Pinpoint the cell where the given text exists, returning its [x, y] midpoint coordinate. 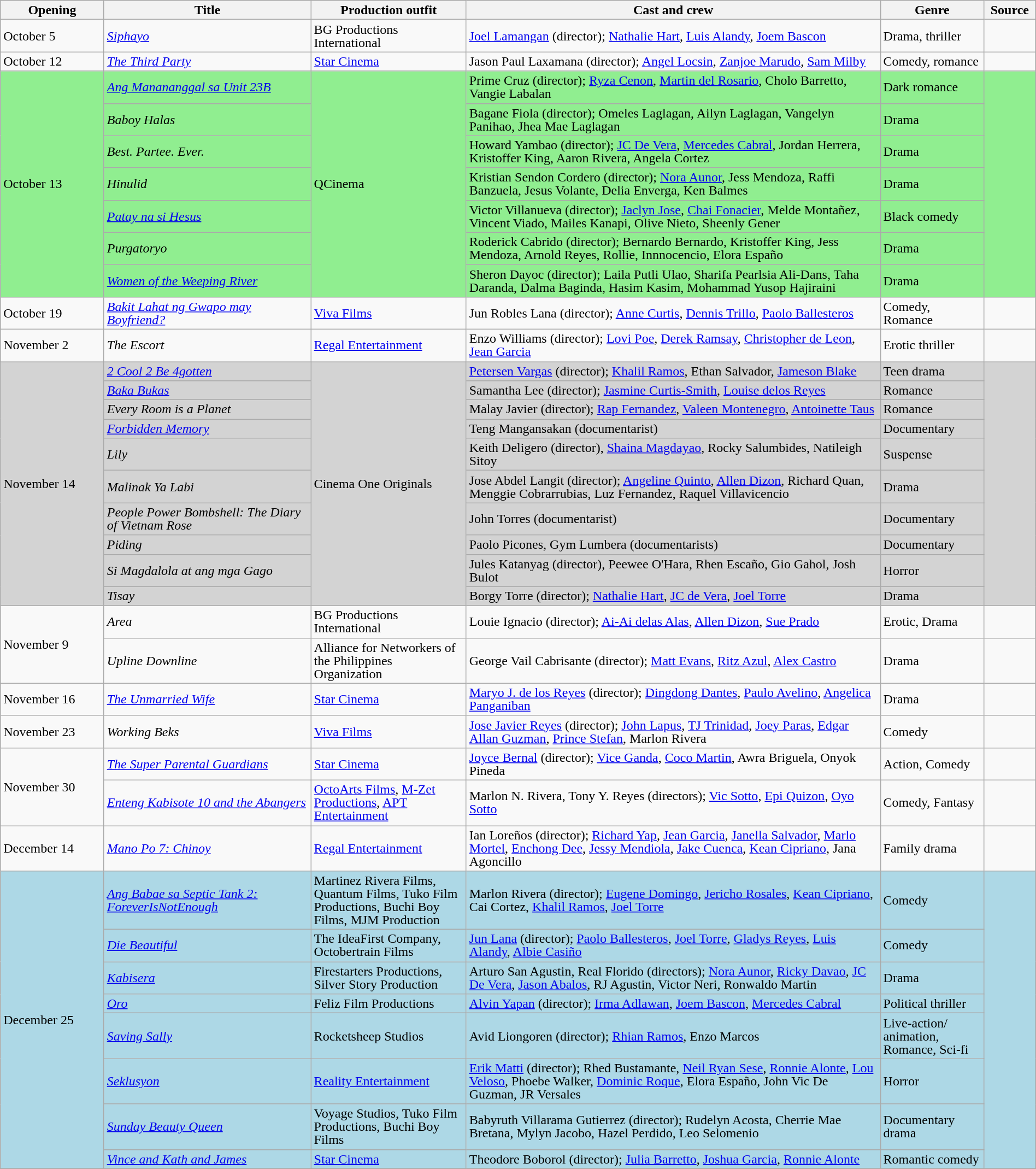
Comedy, Romance [932, 313]
Black comedy [932, 216]
Every Room is a Planet [208, 410]
QCinema [388, 184]
The Unmarried Wife [208, 700]
Romantic comedy [932, 1159]
Patay na si Hesus [208, 216]
Cast and crew [673, 10]
Drama, thriller [932, 36]
Title [208, 10]
Jun Lana (director); Paolo Ballesteros, Joel Torre, Gladys Reyes, Luis Alandy, Albie Casiño [673, 945]
Joel Lamangan (director); Nathalie Hart, Luis Alandy, Joem Bascon [673, 36]
November 30 [52, 786]
Keith Deligero (director), Shaina Magdayao, Rocky Salumbides, Natileigh Sitoy [673, 455]
November 16 [52, 700]
John Torres (documentarist) [673, 519]
Vince and Kath and James [208, 1159]
Baka Bukas [208, 390]
The IdeaFirst Company, Octobertrain Films [388, 945]
Bakit Lahat ng Gwapo may Boyfriend? [208, 313]
2 Cool 2 Be 4gotten [208, 372]
Die Beautiful [208, 945]
The Third Party [208, 61]
Alliance for Networkers of the Philippines Organization [388, 660]
Ang Babae sa Septic Tank 2: ForeverIsNotEnough [208, 901]
Feliz Film Productions [388, 1003]
Teen drama [932, 372]
December 25 [52, 1020]
Si Magdalola at ang mga Gago [208, 571]
Upline Downline [208, 660]
Enzo Williams (director); Lovi Poe, Derek Ramsay, Christopher de Leon, Jean Garcia [673, 345]
Prime Cruz (director); Ryza Cenon, Martin del Rosario, Cholo Barretto, Vangie Labalan [673, 87]
Hinulid [208, 184]
Opening [52, 10]
Firestarters Productions, Silver Story Production [388, 978]
Production outfit [388, 10]
Louie Ignacio (director); Ai-Ai delas Alas, Allen Dizon, Sue Prado [673, 622]
Jun Robles Lana (director); Anne Curtis, Dennis Trillo, Paolo Ballesteros [673, 313]
October 19 [52, 313]
November 23 [52, 731]
Family drama [932, 848]
November 9 [52, 644]
Forbidden Memory [208, 428]
Saving Sally [208, 1036]
Marlon Rivera (director); Eugene Domingo, Jericho Rosales, Kean Cipriano, Cai Cortez, Khalil Ramos, Joel Torre [673, 901]
Dark romance [932, 87]
Working Beks [208, 731]
Comedy, Fantasy [932, 802]
Live-action/animation, Romance, Sci-fi [932, 1036]
Jose Javier Reyes (director); John Lapus, TJ Trinidad, Joey Paras, Edgar Allan Guzman, Prince Stefan, Marlon Rivera [673, 731]
Voyage Studios, Tuko Film Productions, Buchi Boy Films [388, 1127]
November 2 [52, 345]
People Power Bombshell: The Diary of Vietnam Rose [208, 519]
OctoArts Films, M-Zet Productions, APT Entertainment [388, 802]
Jules Katanyag (director), Peewee O'Hara, Rhen Escaño, Gio Gahol, Josh Bulot [673, 571]
Purgatoryo [208, 248]
Lily [208, 455]
Rocketsheep Studios [388, 1036]
The Escort [208, 345]
Baboy Halas [208, 119]
Seklusyon [208, 1081]
Avid Liongoren (director); Rhian Ramos, Enzo Marcos [673, 1036]
Samantha Lee (director); Jasmine Curtis-Smith, Louise delos Reyes [673, 390]
November 14 [52, 484]
Martinez Rivera Films, Quantum Films, Tuko Film Productions, Buchi Boy Films, MJM Production [388, 901]
Siphayo [208, 36]
Enteng Kabisote 10 and the Abangers [208, 802]
Suspense [932, 455]
Marlon N. Rivera, Tony Y. Reyes (directors); Vic Sotto, Epi Quizon, Oyo Sotto [673, 802]
Kabisera [208, 978]
Bagane Fiola (director); Omeles Laglagan, Ailyn Laglagan, Vangelyn Panihao, Jhea Mae Laglagan [673, 119]
Political thriller [932, 1003]
Jose Abdel Langit (director); Angeline Quinto, Allen Dizon, Richard Quan, Menggie Cobrarrubias, Luz Fernandez, Raquel Villavicencio [673, 486]
Joyce Bernal (director); Vice Ganda, Coco Martin, Awra Briguela, Onyok Pineda [673, 764]
Comedy, romance [932, 61]
Documentary drama [932, 1127]
October 12 [52, 61]
Victor Villanueva (director); Jaclyn Jose, Chai Fonacier, Melde Montañez, Vincent Viado, Mailes Kanapi, Olive Nieto, Sheenly Gener [673, 216]
Maryo J. de los Reyes (director); Dingdong Dantes, Paulo Avelino, Angelica Panganiban [673, 700]
Genre [932, 10]
October 5 [52, 36]
Paolo Picones, Gym Lumbera (documentarists) [673, 544]
Theodore Boborol (director); Julia Barretto, Joshua Garcia, Ronnie Alonte [673, 1159]
Sheron Dayoc (director); Laila Putli Ulao, Sharifa Pearlsia Ali-Dans, Taha Daranda, Dalma Baginda, Hasim Kasim, Mohammad Yusop Hajiraini [673, 281]
George Vail Cabrisante (director); Matt Evans, Ritz Azul, Alex Castro [673, 660]
December 14 [52, 848]
Arturo San Agustin, Real Florido (directors); Nora Aunor, Ricky Davao, JC De Vera, Jason Abalos, RJ Agustin, Victor Neri, Ronwaldo Martin [673, 978]
Roderick Cabrido (director); Bernardo Bernardo, Kristoffer King, Jess Mendoza, Arnold Reyes, Rollie, Innnocencio, Elora Españo [673, 248]
Babyruth Villarama Gutierrez (director); Rudelyn Acosta, Cherrie Mae Bretana, Mylyn Jacobo, Hazel Perdido, Leo Selomenio [673, 1127]
October 13 [52, 184]
The Super Parental Guardians [208, 764]
Women of the Weeping River [208, 281]
Howard Yambao (director); JC De Vera, Mercedes Cabral, Jordan Herrera, Kristoffer King, Aaron Rivera, Angela Cortez [673, 152]
Ang Manananggal sa Unit 23B [208, 87]
Malay Javier (director); Rap Fernandez, Valeen Montenegro, Antoinette Taus [673, 410]
Piding [208, 544]
Oro [208, 1003]
Sunday Beauty Queen [208, 1127]
Erotic, Drama [932, 622]
Alvin Yapan (director); Irma Adlawan, Joem Bascon, Mercedes Cabral [673, 1003]
Jason Paul Laxamana (director); Angel Locsin, Zanjoe Marudo, Sam Milby [673, 61]
Borgy Torre (director); Nathalie Hart, JC de Vera, Joel Torre [673, 596]
Cinema One Originals [388, 484]
Erotic thriller [932, 345]
Teng Mangansakan (documentarist) [673, 428]
Mano Po 7: Chinoy [208, 848]
Reality Entertainment [388, 1081]
Action, Comedy [932, 764]
Source [1010, 10]
Best. Partee. Ever. [208, 152]
Area [208, 622]
Tisay [208, 596]
Malinak Ya Labi [208, 486]
Petersen Vargas (director); Khalil Ramos, Ethan Salvador, Jameson Blake [673, 372]
Kristian Sendon Cordero (director); Nora Aunor, Jess Mendoza, Raffi Banzuela, Jesus Volante, Delia Enverga, Ken Balmes [673, 184]
